Identify which cell holds the provided text, then report its [x, y] central coordinate. 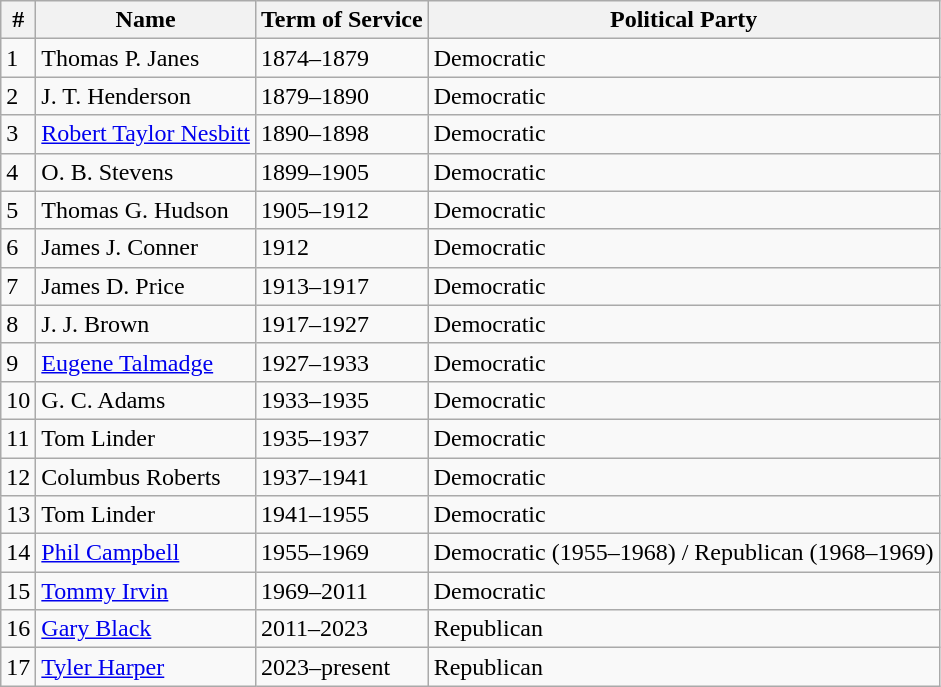
Eugene Talmadge [146, 362]
Columbus Roberts [146, 477]
Democratic (1955–1968) / Republican (1968–1969) [684, 553]
16 [18, 629]
11 [18, 438]
1879–1890 [342, 96]
3 [18, 134]
14 [18, 553]
15 [18, 591]
1927–1933 [342, 362]
17 [18, 667]
1874–1879 [342, 58]
7 [18, 286]
1912 [342, 248]
Term of Service [342, 20]
O. B. Stevens [146, 172]
1941–1955 [342, 515]
# [18, 20]
Name [146, 20]
J. T. Henderson [146, 96]
Gary Black [146, 629]
1899–1905 [342, 172]
1890–1898 [342, 134]
1937–1941 [342, 477]
1913–1917 [342, 286]
Phil Campbell [146, 553]
2023–present [342, 667]
Thomas G. Hudson [146, 210]
12 [18, 477]
1935–1937 [342, 438]
13 [18, 515]
Tommy Irvin [146, 591]
J. J. Brown [146, 324]
4 [18, 172]
1917–1927 [342, 324]
9 [18, 362]
2 [18, 96]
5 [18, 210]
1955–1969 [342, 553]
1905–1912 [342, 210]
1933–1935 [342, 400]
1969–2011 [342, 591]
G. C. Adams [146, 400]
8 [18, 324]
10 [18, 400]
Tyler Harper [146, 667]
Robert Taylor Nesbitt [146, 134]
Political Party [684, 20]
James D. Price [146, 286]
2011–2023 [342, 629]
Thomas P. Janes [146, 58]
James J. Conner [146, 248]
1 [18, 58]
6 [18, 248]
